Locate the cell with the specified text and output its [x, y] center coordinate. 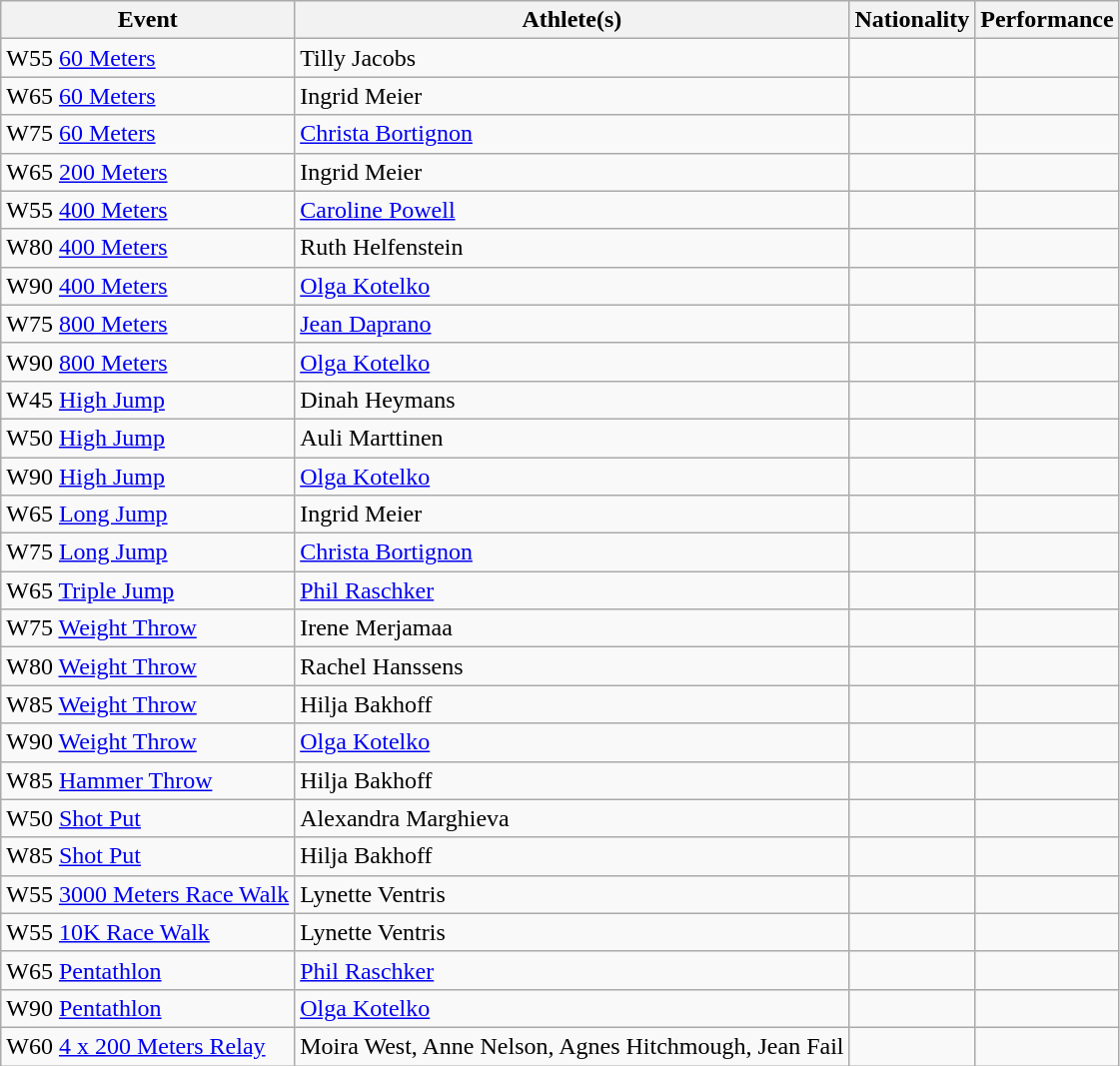
W55 60 Meters [148, 58]
W65 200 Meters [148, 172]
Dinah Heymans [571, 400]
W90 800 Meters [148, 362]
Nationality [912, 20]
W45 High Jump [148, 400]
W65 60 Meters [148, 96]
W90 Pentathlon [148, 1008]
W75 60 Meters [148, 134]
Irene Merjamaa [571, 628]
W90 High Jump [148, 477]
W75 Weight Throw [148, 628]
W75 Long Jump [148, 552]
W90 400 Meters [148, 286]
Tilly Jacobs [571, 58]
W75 800 Meters [148, 324]
Moira West, Anne Nelson, Agnes Hitchmough, Jean Fail [571, 1046]
W85 Shot Put [148, 856]
Rachel Hanssens [571, 666]
W50 High Jump [148, 438]
W55 400 Meters [148, 210]
W85 Weight Throw [148, 704]
Jean Daprano [571, 324]
W80 400 Meters [148, 248]
Event [148, 20]
W55 3000 Meters Race Walk [148, 894]
W65 Triple Jump [148, 590]
Auli Marttinen [571, 438]
Athlete(s) [571, 20]
Alexandra Marghieva [571, 818]
W50 Shot Put [148, 818]
W60 4 x 200 Meters Relay [148, 1046]
W55 10K Race Walk [148, 932]
W90 Weight Throw [148, 742]
Ruth Helfenstein [571, 248]
Caroline Powell [571, 210]
W80 Weight Throw [148, 666]
W65 Long Jump [148, 515]
W85 Hammer Throw [148, 780]
W65 Pentathlon [148, 970]
Performance [1047, 20]
